Locate the cell with the specified text and output its (x, y) center coordinate. 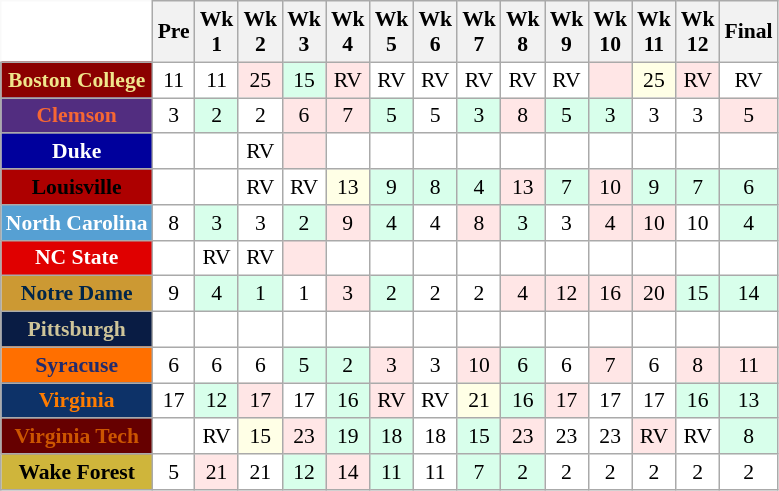
Notre Dame (77, 294)
Syracuse (77, 365)
Wk11 (654, 32)
North Carolina (77, 223)
Wk1 (217, 32)
Wk12 (698, 32)
Wk4 (348, 32)
Wk2 (260, 32)
Final (749, 32)
Virginia Tech (77, 437)
Clemson (77, 116)
Virginia (77, 401)
19 (348, 437)
Pittsburgh (77, 330)
20 (654, 294)
Wk8 (523, 32)
Wake Forest (77, 472)
Wk6 (435, 32)
Wk10 (610, 32)
Wk9 (567, 32)
Pre (174, 32)
Louisville (77, 187)
Wk3 (304, 32)
Wk7 (479, 32)
Duke (77, 152)
NC State (77, 258)
Boston College (77, 80)
Wk5 (392, 32)
